From the cell containing the given text, extract its center point as [X, Y] coordinate. 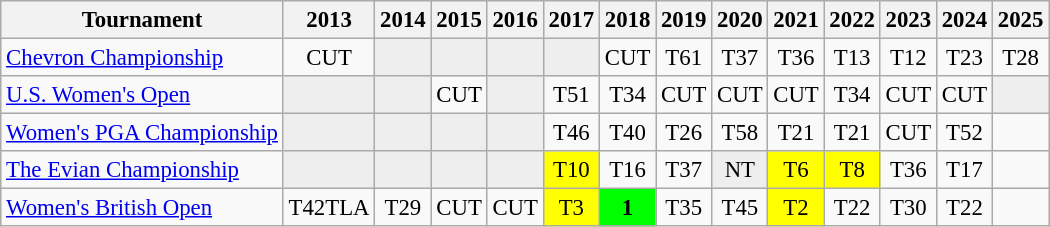
The Evian Championship [142, 170]
Women's British Open [142, 208]
T35 [684, 208]
Women's PGA Championship [142, 133]
Tournament [142, 20]
2021 [796, 20]
T52 [964, 133]
2016 [515, 20]
2019 [684, 20]
2025 [1021, 20]
T2 [796, 208]
2023 [908, 20]
U.S. Women's Open [142, 95]
T29 [403, 208]
T46 [571, 133]
T17 [964, 170]
T8 [852, 170]
T42TLA [329, 208]
T28 [1021, 58]
T26 [684, 133]
2013 [329, 20]
2018 [627, 20]
2014 [403, 20]
T3 [571, 208]
T10 [571, 170]
T51 [571, 95]
2022 [852, 20]
2024 [964, 20]
2015 [459, 20]
Chevron Championship [142, 58]
T45 [740, 208]
T61 [684, 58]
T12 [908, 58]
T16 [627, 170]
2020 [740, 20]
T40 [627, 133]
2017 [571, 20]
1 [627, 208]
T13 [852, 58]
NT [740, 170]
T23 [964, 58]
T58 [740, 133]
T6 [796, 170]
T30 [908, 208]
